Scan for the cell matching the given text and deliver its (X, Y) coordinate at center. 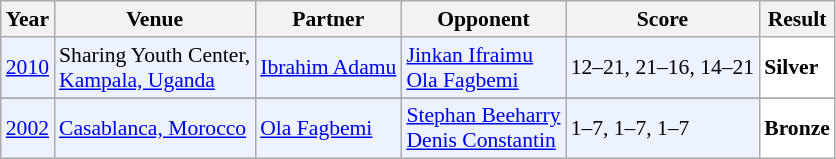
Bronze (797, 128)
Sharing Youth Center,Kampala, Uganda (154, 68)
1–7, 1–7, 1–7 (663, 128)
Venue (154, 19)
Ola Fagbemi (328, 128)
2010 (28, 68)
Year (28, 19)
Jinkan Ifraimu Ola Fagbemi (483, 68)
Casablanca, Morocco (154, 128)
Stephan Beeharry Denis Constantin (483, 128)
Score (663, 19)
Ibrahim Adamu (328, 68)
Silver (797, 68)
Result (797, 19)
12–21, 21–16, 14–21 (663, 68)
2002 (28, 128)
Partner (328, 19)
Opponent (483, 19)
